Extract the [x, y] coordinate from the center of the cell holding the provided text.  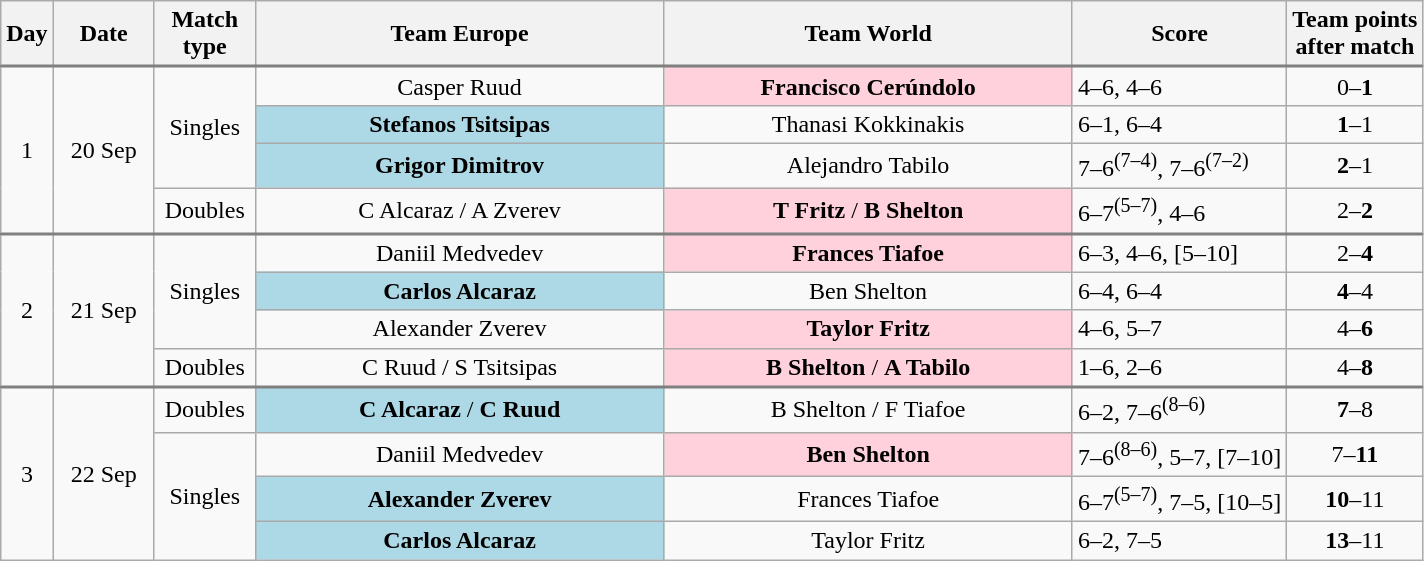
21 Sep [104, 310]
20 Sep [104, 150]
Thanasi Kokkinakis [868, 124]
6–2, 7–5 [1179, 540]
0–1 [1355, 86]
C Alcaraz / A Zverev [460, 210]
Alejandro Tabilo [868, 166]
Date [104, 34]
7–6(7–4), 7–6(7–2) [1179, 166]
Francisco Cerúndolo [868, 86]
6–4, 6–4 [1179, 291]
Stefanos Tsitsipas [460, 124]
1–1 [1355, 124]
6–2, 7–6(8–6) [1179, 410]
Grigor Dimitrov [460, 166]
Team points after match [1355, 34]
4–6 [1355, 329]
10–11 [1355, 500]
22 Sep [104, 473]
C Ruud / S Tsitsipas [460, 368]
B Shelton / A Tabilo [868, 368]
2–2 [1355, 210]
6–1, 6–4 [1179, 124]
4–6, 5–7 [1179, 329]
4–6, 4–6 [1179, 86]
B Shelton / F Tiafoe [868, 410]
2–1 [1355, 166]
4–8 [1355, 368]
Team World [868, 34]
Match type [204, 34]
1 [27, 150]
6–3, 4–6, [5–10] [1179, 252]
7–6(8–6), 5–7, [7–10] [1179, 454]
Team Europe [460, 34]
4–4 [1355, 291]
1–6, 2–6 [1179, 368]
7–11 [1355, 454]
13–11 [1355, 540]
2–4 [1355, 252]
7–8 [1355, 410]
2 [27, 310]
6–7(5–7), 7–5, [10–5] [1179, 500]
Day [27, 34]
Score [1179, 34]
T Fritz / B Shelton [868, 210]
Casper Ruud [460, 86]
6–7(5–7), 4–6 [1179, 210]
3 [27, 473]
C Alcaraz / C Ruud [460, 410]
